Provide the (x, y) coordinate of the cell's center where the given text is located.  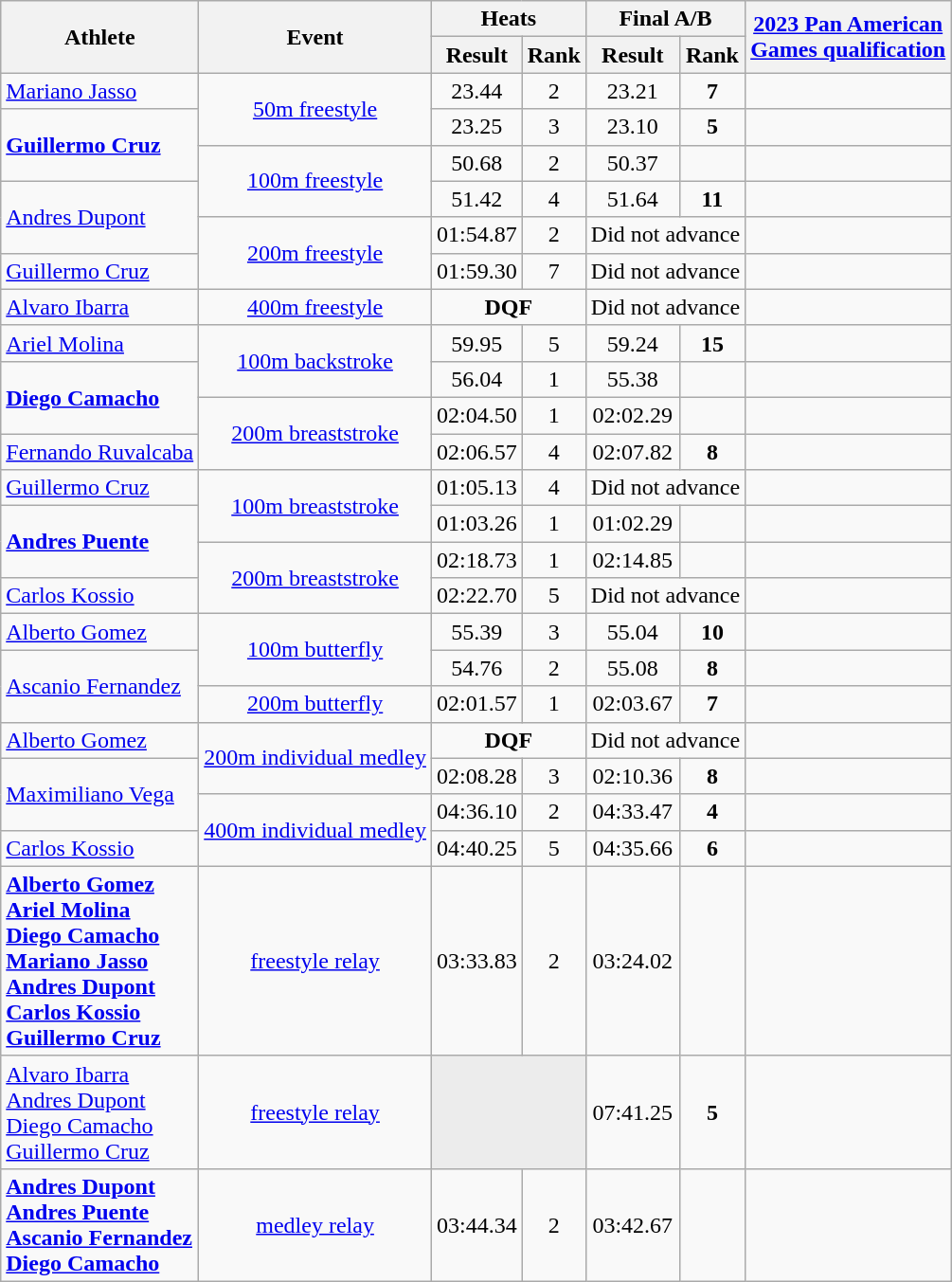
02:02.29 (633, 415)
Andres DupontAndres PuenteAscanio FernandezDiego Camacho (100, 1224)
100m backstroke (315, 361)
56.04 (476, 379)
200m freestyle (315, 253)
04:36.10 (476, 812)
04:40.25 (476, 848)
03:33.83 (476, 961)
04:35.66 (633, 848)
200m individual medley (315, 758)
Andres Dupont (100, 217)
Alvaro IbarraAndres DupontDiego CamachoGuillermo Cruz (100, 1112)
Ariel Molina (100, 343)
15 (712, 343)
02:18.73 (476, 560)
23.21 (633, 91)
50.68 (476, 163)
100m butterfly (315, 650)
23.25 (476, 127)
02:14.85 (633, 560)
01:59.30 (476, 271)
Athlete (100, 37)
23.10 (633, 127)
01:02.29 (633, 524)
50.37 (633, 163)
02:22.70 (476, 596)
02:10.36 (633, 776)
100m freestyle (315, 181)
11 (712, 199)
02:04.50 (476, 415)
Event (315, 37)
Diego Camacho (100, 397)
100m breaststroke (315, 506)
07:41.25 (633, 1112)
02:03.67 (633, 704)
23.44 (476, 91)
51.64 (633, 199)
55.39 (476, 632)
54.76 (476, 668)
2023 Pan American Games qualification (849, 37)
400m individual medley (315, 830)
50m freestyle (315, 109)
02:06.57 (476, 452)
10 (712, 632)
Ascanio Fernandez (100, 686)
04:33.47 (633, 812)
Fernando Ruvalcaba (100, 452)
59.95 (476, 343)
01:05.13 (476, 488)
Final A/B (665, 19)
02:07.82 (633, 452)
55.08 (633, 668)
02:08.28 (476, 776)
6 (712, 848)
Alberto GomezAriel MolinaDiego CamachoMariano JassoAndres DupontCarlos KossioGuillermo Cruz (100, 961)
03:42.67 (633, 1224)
59.24 (633, 343)
02:01.57 (476, 704)
Heats (508, 19)
55.04 (633, 632)
Mariano Jasso (100, 91)
Andres Puente (100, 542)
Alvaro Ibarra (100, 307)
200m butterfly (315, 704)
01:03.26 (476, 524)
51.42 (476, 199)
03:44.34 (476, 1224)
400m freestyle (315, 307)
01:54.87 (476, 235)
55.38 (633, 379)
medley relay (315, 1224)
Maximiliano Vega (100, 794)
03:24.02 (633, 961)
